Search for the cell housing the specified text and yield its [X, Y] center coordinate. 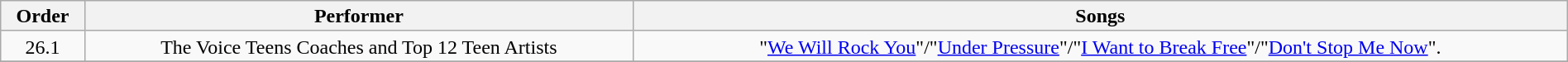
"We Will Rock You"/"Under Pressure"/"I Want to Break Free"/"Don't Stop Me Now". [1100, 46]
The Voice Teens Coaches and Top 12 Teen Artists [359, 46]
Order [43, 17]
Performer [359, 17]
Songs [1100, 17]
26.1 [43, 46]
